Extract the [X, Y] coordinate from the center of the cell holding the provided text.  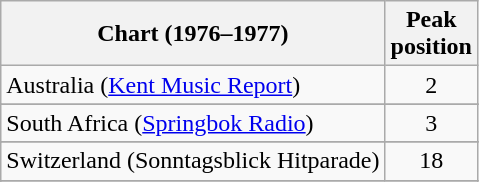
3 [431, 123]
Chart (1976–1977) [193, 34]
Switzerland (Sonntagsblick Hitparade) [193, 161]
18 [431, 161]
2 [431, 85]
South Africa (Springbok Radio) [193, 123]
Peakposition [431, 34]
Australia (Kent Music Report) [193, 85]
